Locate the cell with the specified text and output its (X, Y) center coordinate. 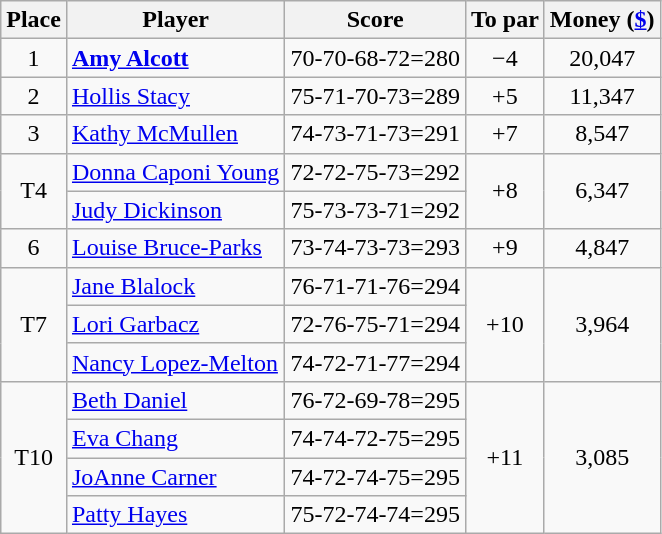
+7 (504, 134)
74-73-71-73=291 (376, 134)
3,085 (602, 457)
+10 (504, 324)
20,047 (602, 58)
73-74-73-73=293 (376, 248)
+9 (504, 248)
T7 (34, 324)
Patty Hayes (175, 515)
4,847 (602, 248)
70-70-68-72=280 (376, 58)
To par (504, 20)
3,964 (602, 324)
76-71-71-76=294 (376, 286)
75-72-74-74=295 (376, 515)
Eva Chang (175, 438)
75-71-70-73=289 (376, 96)
3 (34, 134)
74-72-71-77=294 (376, 362)
Judy Dickinson (175, 210)
Amy Alcott (175, 58)
+11 (504, 457)
76-72-69-78=295 (376, 400)
72-76-75-71=294 (376, 324)
Kathy McMullen (175, 134)
Nancy Lopez-Melton (175, 362)
Donna Caponi Young (175, 172)
Beth Daniel (175, 400)
Place (34, 20)
2 (34, 96)
+8 (504, 191)
T4 (34, 191)
1 (34, 58)
72-72-75-73=292 (376, 172)
75-73-73-71=292 (376, 210)
Louise Bruce-Parks (175, 248)
Score (376, 20)
JoAnne Carner (175, 477)
Jane Blalock (175, 286)
Lori Garbacz (175, 324)
6 (34, 248)
Hollis Stacy (175, 96)
74-74-72-75=295 (376, 438)
Player (175, 20)
T10 (34, 457)
11,347 (602, 96)
−4 (504, 58)
8,547 (602, 134)
+5 (504, 96)
Money ($) (602, 20)
74-72-74-75=295 (376, 477)
6,347 (602, 191)
